Detect which cell encompasses the target text, then output its (x, y) center coordinate. 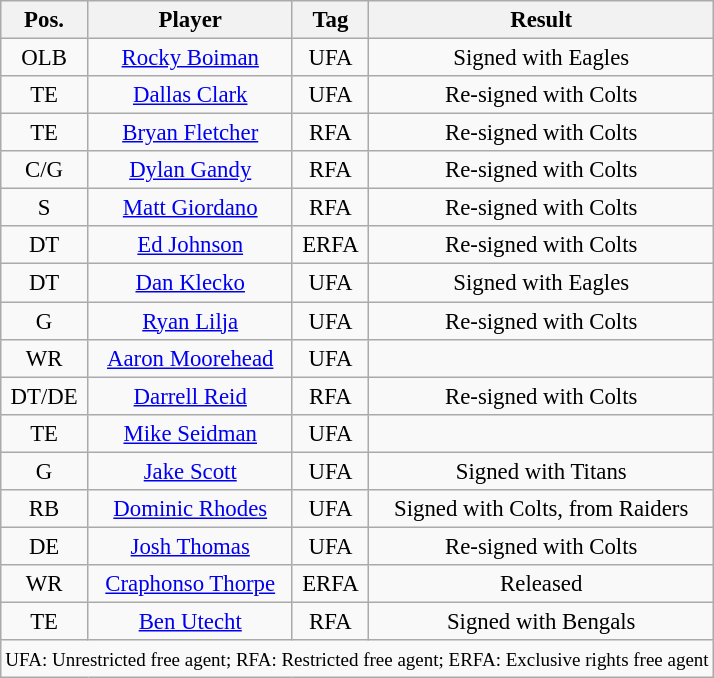
Aaron Moorehead (190, 358)
Ed Johnson (190, 245)
Tag (330, 20)
DE (44, 546)
Dominic Rhodes (190, 508)
C/G (44, 170)
OLB (44, 57)
Released (540, 584)
Signed with Bengals (540, 621)
UFA: Unrestricted free agent; RFA: Restricted free agent; ERFA: Exclusive rights free agent (357, 659)
Jake Scott (190, 471)
Rocky Boiman (190, 57)
Pos. (44, 20)
Bryan Fletcher (190, 133)
Dallas Clark (190, 95)
Dan Klecko (190, 283)
Signed with Colts, from Raiders (540, 508)
Mike Seidman (190, 433)
Result (540, 20)
Player (190, 20)
S (44, 208)
Josh Thomas (190, 546)
Craphonso Thorpe (190, 584)
Dylan Gandy (190, 170)
DT/DE (44, 396)
Darrell Reid (190, 396)
Ryan Lilja (190, 321)
RB (44, 508)
Matt Giordano (190, 208)
Ben Utecht (190, 621)
Signed with Titans (540, 471)
